Capture the cell that displays the provided text and extract its (X, Y) central coordinate. 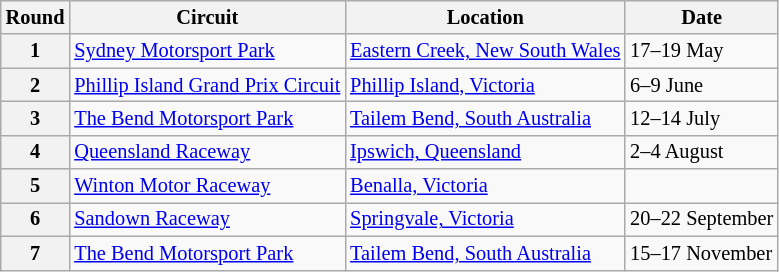
7 (36, 253)
1 (36, 51)
4 (36, 152)
17–19 May (702, 51)
Phillip Island Grand Prix Circuit (207, 85)
Location (485, 17)
Winton Motor Raceway (207, 186)
6 (36, 219)
15–17 November (702, 253)
Ipswich, Queensland (485, 152)
3 (36, 118)
2 (36, 85)
6–9 June (702, 85)
20–22 September (702, 219)
5 (36, 186)
Date (702, 17)
Round (36, 17)
Springvale, Victoria (485, 219)
Eastern Creek, New South Wales (485, 51)
Sydney Motorsport Park (207, 51)
2–4 August (702, 152)
Phillip Island, Victoria (485, 85)
Sandown Raceway (207, 219)
Queensland Raceway (207, 152)
Benalla, Victoria (485, 186)
Circuit (207, 17)
12–14 July (702, 118)
